Return the (x, y) coordinate for the center point of the cell that contains the specified text.  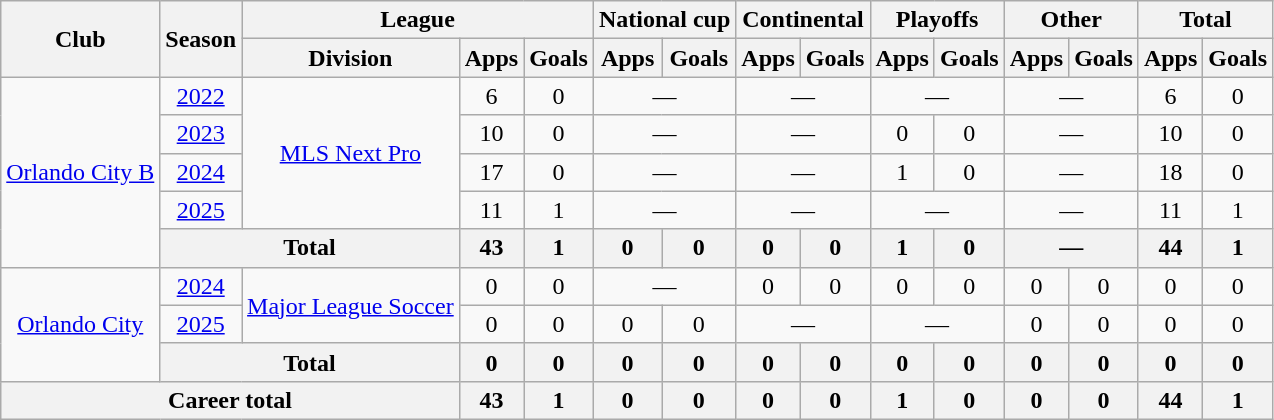
Club (80, 39)
National cup (664, 20)
Orlando City (80, 324)
Orlando City B (80, 172)
2023 (201, 134)
18 (1170, 172)
Playoffs (937, 20)
17 (491, 172)
Career total (230, 400)
Other (1071, 20)
Continental (803, 20)
2022 (201, 96)
League (418, 20)
Division (351, 58)
Major League Soccer (351, 305)
Season (201, 39)
MLS Next Pro (351, 153)
